From the cell containing the given text, extract its center point as [x, y] coordinate. 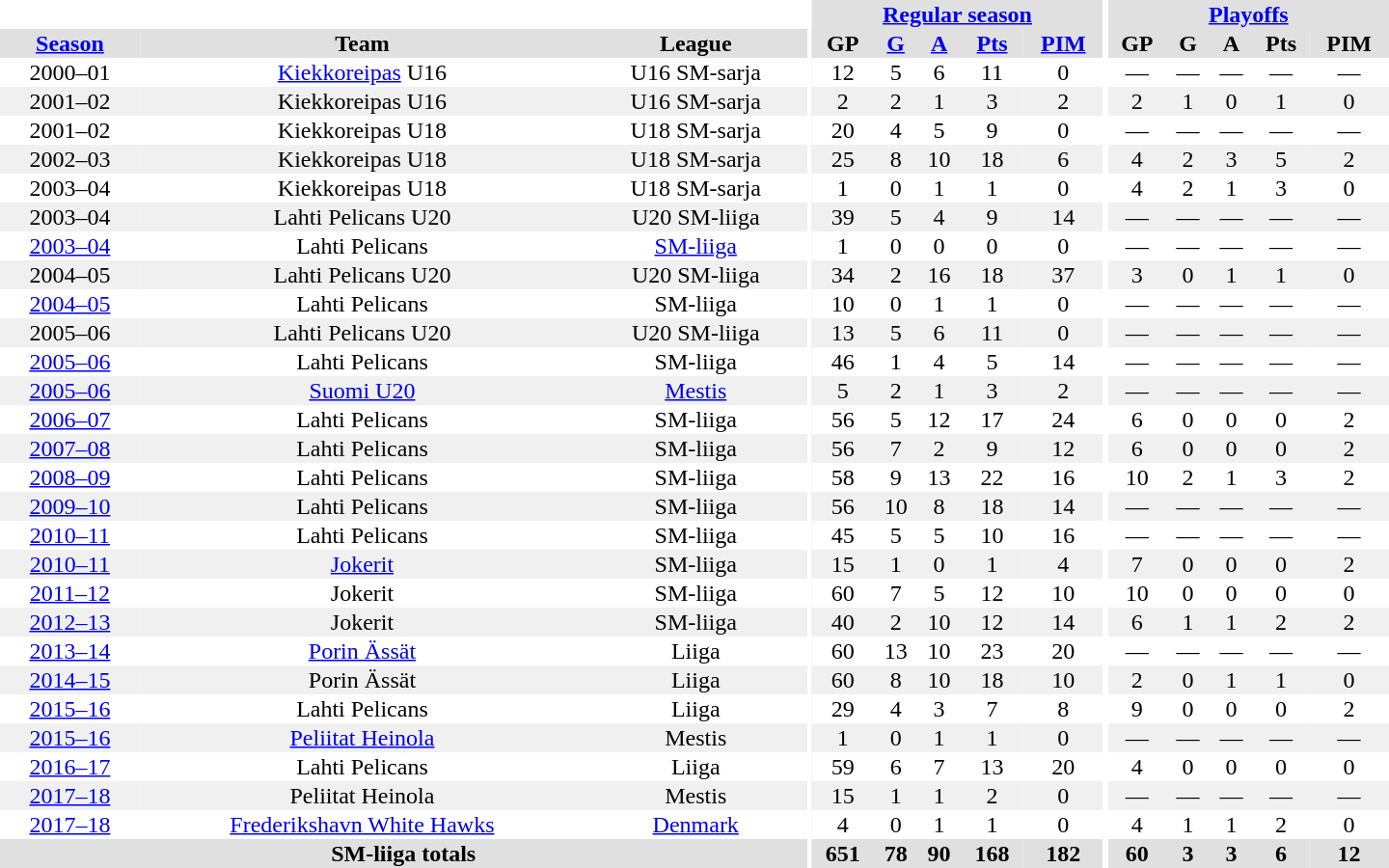
78 [895, 854]
25 [843, 159]
23 [992, 651]
2008–09 [69, 477]
2006–07 [69, 420]
2000–01 [69, 72]
2013–14 [69, 651]
37 [1063, 275]
46 [843, 362]
168 [992, 854]
182 [1063, 854]
SM-liiga totals [403, 854]
2007–08 [69, 448]
17 [992, 420]
29 [843, 709]
Suomi U20 [363, 391]
2002–03 [69, 159]
2014–15 [69, 680]
2016–17 [69, 767]
22 [992, 477]
40 [843, 622]
Season [69, 43]
45 [843, 535]
Frederikshavn White Hawks [363, 825]
Denmark [695, 825]
Team [363, 43]
2009–10 [69, 506]
24 [1063, 420]
59 [843, 767]
34 [843, 275]
58 [843, 477]
Playoffs [1248, 14]
39 [843, 217]
League [695, 43]
Regular season [957, 14]
2012–13 [69, 622]
90 [940, 854]
651 [843, 854]
2011–12 [69, 593]
